Capture the cell that displays the provided text and extract its [x, y] central coordinate. 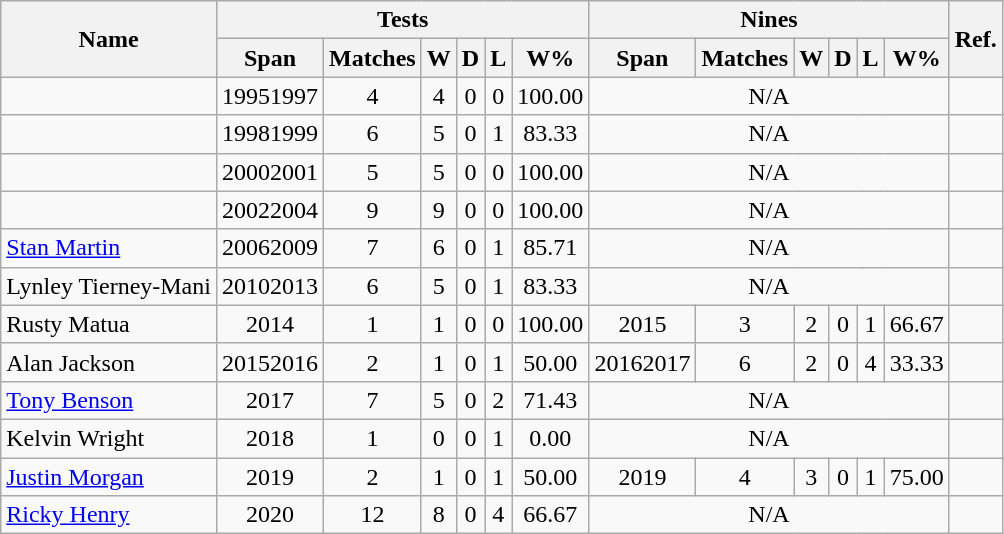
85.71 [550, 248]
Name [109, 39]
20062009 [270, 248]
2018 [270, 438]
2020 [270, 515]
33.33 [916, 362]
Ref. [976, 39]
20022004 [270, 210]
20102013 [270, 286]
8 [438, 515]
71.43 [550, 400]
20162017 [642, 362]
Nines [769, 20]
20152016 [270, 362]
Kelvin Wright [109, 438]
Stan Martin [109, 248]
Tests [402, 20]
75.00 [916, 477]
Ricky Henry [109, 515]
19981999 [270, 134]
Justin Morgan [109, 477]
Lynley Tierney-Mani [109, 286]
2017 [270, 400]
2014 [270, 324]
20002001 [270, 172]
Alan Jackson [109, 362]
2015 [642, 324]
Tony Benson [109, 400]
12 [373, 515]
Rusty Matua [109, 324]
19951997 [270, 96]
0.00 [550, 438]
